For the text-containing cell, return its midpoint in [X, Y] coordinate format. 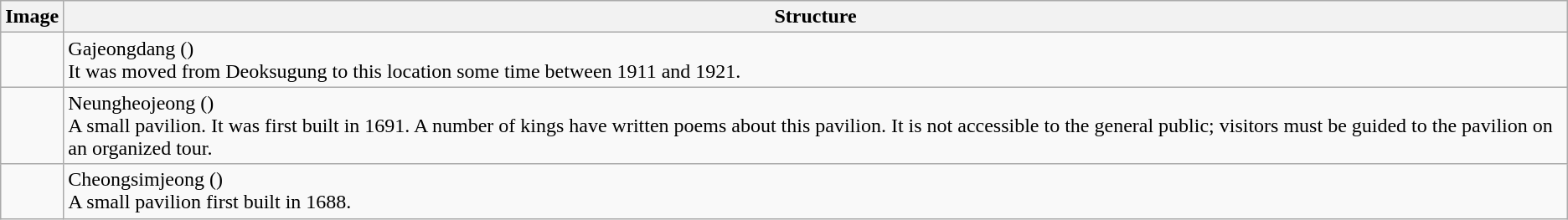
Gajeongdang ()It was moved from Deoksugung to this location some time between 1911 and 1921. [816, 60]
Cheongsimjeong ()A small pavilion first built in 1688. [816, 191]
Image [32, 17]
Structure [816, 17]
